Find where the given text appears and provide that cell's center as [x, y] coordinate. 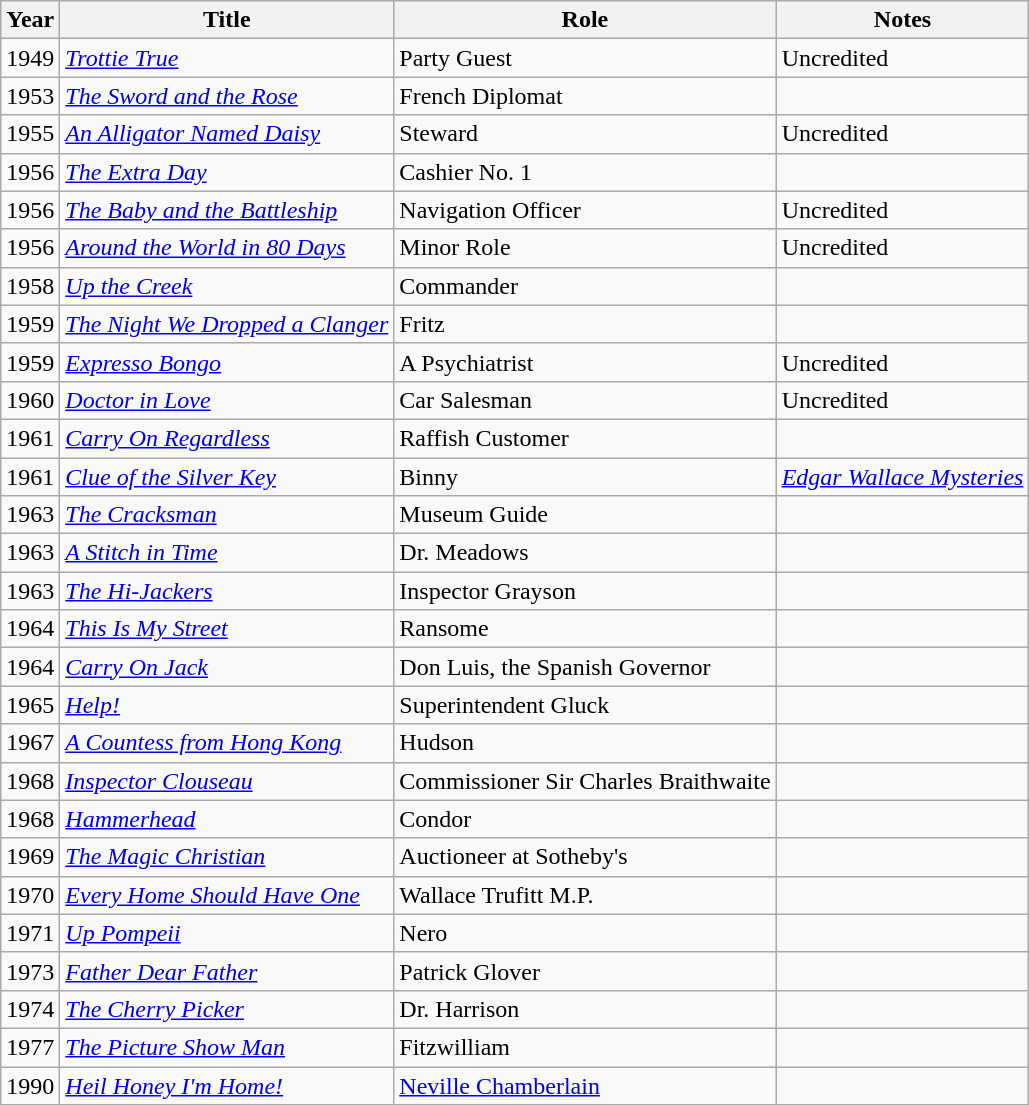
Fitzwilliam [585, 1047]
Around the World in 80 Days [227, 248]
Cashier No. 1 [585, 172]
1960 [30, 400]
The Baby and the Battleship [227, 210]
Neville Chamberlain [585, 1085]
1967 [30, 743]
Ransome [585, 629]
Superintendent Gluck [585, 705]
Notes [902, 20]
Edgar Wallace Mysteries [902, 477]
1977 [30, 1047]
1958 [30, 286]
Clue of the Silver Key [227, 477]
Museum Guide [585, 515]
French Diplomat [585, 96]
Binny [585, 477]
Hammerhead [227, 819]
Up the Creek [227, 286]
Doctor in Love [227, 400]
A Psychiatrist [585, 362]
1973 [30, 971]
Fritz [585, 324]
Dr. Meadows [585, 553]
Carry On Jack [227, 667]
Inspector Clouseau [227, 781]
The Extra Day [227, 172]
Heil Honey I'm Home! [227, 1085]
Title [227, 20]
The Night We Dropped a Clanger [227, 324]
1971 [30, 933]
Carry On Regardless [227, 438]
Inspector Grayson [585, 591]
Condor [585, 819]
The Cherry Picker [227, 1009]
The Magic Christian [227, 857]
Every Home Should Have One [227, 895]
1974 [30, 1009]
Dr. Harrison [585, 1009]
A Stitch in Time [227, 553]
Role [585, 20]
Auctioneer at Sotheby's [585, 857]
Minor Role [585, 248]
Car Salesman [585, 400]
The Hi-Jackers [227, 591]
Help! [227, 705]
Commander [585, 286]
Patrick Glover [585, 971]
1953 [30, 96]
This Is My Street [227, 629]
A Countess from Hong Kong [227, 743]
Nero [585, 933]
Steward [585, 134]
Year [30, 20]
The Cracksman [227, 515]
Trottie True [227, 58]
Raffish Customer [585, 438]
Up Pompeii [227, 933]
Expresso Bongo [227, 362]
1955 [30, 134]
Don Luis, the Spanish Governor [585, 667]
1949 [30, 58]
Navigation Officer [585, 210]
Wallace Trufitt M.P. [585, 895]
The Picture Show Man [227, 1047]
An Alligator Named Daisy [227, 134]
Father Dear Father [227, 971]
1969 [30, 857]
Hudson [585, 743]
1965 [30, 705]
1970 [30, 895]
The Sword and the Rose [227, 96]
Commissioner Sir Charles Braithwaite [585, 781]
Party Guest [585, 58]
1990 [30, 1085]
